Provide the [X, Y] coordinate of the cell's center where the given text is located.  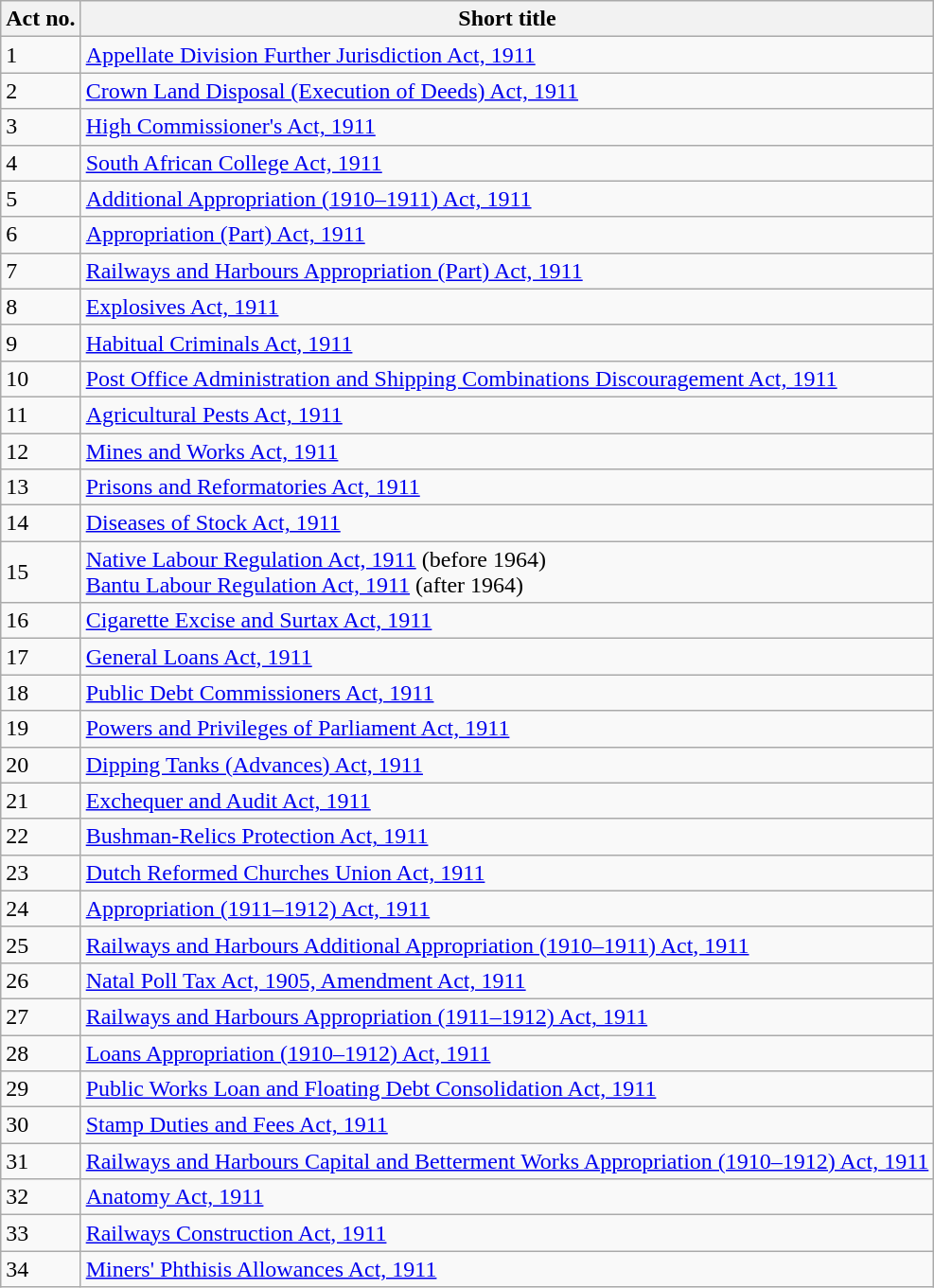
Anatomy Act, 1911 [507, 1197]
Loans Appropriation (1910–1912) Act, 1911 [507, 1053]
34 [41, 1269]
Mines and Works Act, 1911 [507, 451]
5 [41, 199]
Agricultural Pests Act, 1911 [507, 415]
16 [41, 621]
Railways and Harbours Additional Appropriation (1910–1911) Act, 1911 [507, 944]
Cigarette Excise and Surtax Act, 1911 [507, 621]
24 [41, 909]
South African College Act, 1911 [507, 163]
4 [41, 163]
Public Debt Commissioners Act, 1911 [507, 693]
Diseases of Stock Act, 1911 [507, 523]
Public Works Loan and Floating Debt Consolidation Act, 1911 [507, 1089]
Dipping Tanks (Advances) Act, 1911 [507, 765]
8 [41, 307]
Short title [507, 19]
32 [41, 1197]
30 [41, 1125]
23 [41, 873]
Stamp Duties and Fees Act, 1911 [507, 1125]
Miners' Phthisis Allowances Act, 1911 [507, 1269]
14 [41, 523]
26 [41, 980]
Appropriation (1911–1912) Act, 1911 [507, 909]
Powers and Privileges of Parliament Act, 1911 [507, 729]
Prisons and Reformatories Act, 1911 [507, 487]
Act no. [41, 19]
12 [41, 451]
11 [41, 415]
3 [41, 127]
15 [41, 572]
25 [41, 944]
Post Office Administration and Shipping Combinations Discouragement Act, 1911 [507, 379]
18 [41, 693]
31 [41, 1161]
13 [41, 487]
21 [41, 801]
Railways Construction Act, 1911 [507, 1233]
9 [41, 343]
Dutch Reformed Churches Union Act, 1911 [507, 873]
33 [41, 1233]
17 [41, 657]
Additional Appropriation (1910–1911) Act, 1911 [507, 199]
6 [41, 235]
Railways and Harbours Appropriation (1911–1912) Act, 1911 [507, 1016]
28 [41, 1053]
Appellate Division Further Jurisdiction Act, 1911 [507, 55]
20 [41, 765]
Natal Poll Tax Act, 1905, Amendment Act, 1911 [507, 980]
High Commissioner's Act, 1911 [507, 127]
Railways and Harbours Appropriation (Part) Act, 1911 [507, 271]
1 [41, 55]
General Loans Act, 1911 [507, 657]
7 [41, 271]
Habitual Criminals Act, 1911 [507, 343]
10 [41, 379]
22 [41, 837]
Explosives Act, 1911 [507, 307]
Bushman-Relics Protection Act, 1911 [507, 837]
19 [41, 729]
2 [41, 91]
Railways and Harbours Capital and Betterment Works Appropriation (1910–1912) Act, 1911 [507, 1161]
27 [41, 1016]
Crown Land Disposal (Execution of Deeds) Act, 1911 [507, 91]
Exchequer and Audit Act, 1911 [507, 801]
Appropriation (Part) Act, 1911 [507, 235]
29 [41, 1089]
Native Labour Regulation Act, 1911 (before 1964) Bantu Labour Regulation Act, 1911 (after 1964) [507, 572]
